From the cell containing the given text, extract its center point as [x, y] coordinate. 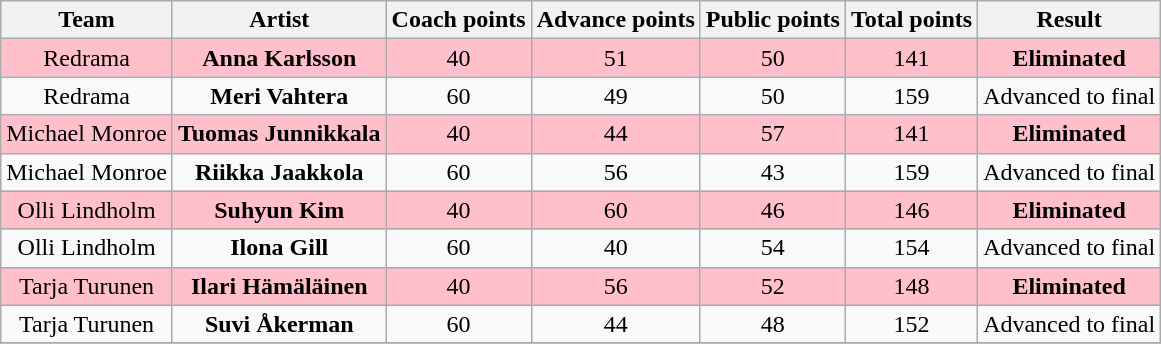
43 [772, 172]
Ilona Gill [279, 248]
152 [911, 324]
51 [616, 58]
Result [1070, 20]
49 [616, 96]
46 [772, 210]
Ilari Hämäläinen [279, 286]
Suvi Åkerman [279, 324]
Suhyun Kim [279, 210]
Anna Karlsson [279, 58]
48 [772, 324]
52 [772, 286]
54 [772, 248]
Public points [772, 20]
Coach points [458, 20]
Meri Vahtera [279, 96]
146 [911, 210]
57 [772, 134]
Riikka Jaakkola [279, 172]
148 [911, 286]
Tuomas Junnikkala [279, 134]
154 [911, 248]
Team [87, 20]
Artist [279, 20]
Advance points [616, 20]
Total points [911, 20]
